Identify which cell holds the provided text, then report its [x, y] central coordinate. 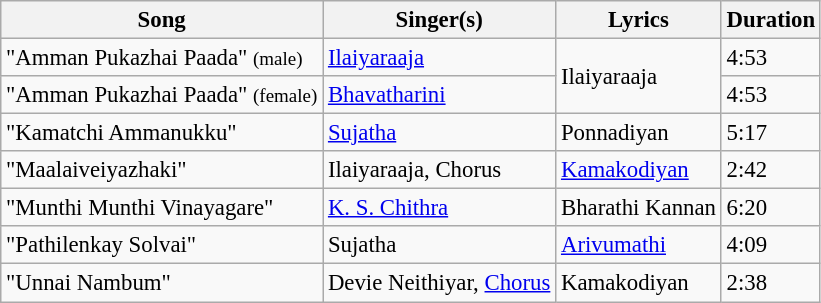
2:38 [770, 283]
4:09 [770, 245]
2:42 [770, 170]
"Unnai Nambum" [162, 283]
"Amman Pukazhai Paada" (female) [162, 95]
Ponnadiyan [639, 133]
K. S. Chithra [440, 208]
Lyrics [639, 20]
Singer(s) [440, 20]
Arivumathi [639, 245]
Bharathi Kannan [639, 208]
6:20 [770, 208]
Devie Neithiyar, Chorus [440, 283]
"Munthi Munthi Vinayagare" [162, 208]
5:17 [770, 133]
Bhavatharini [440, 95]
Duration [770, 20]
"Kamatchi Ammanukku" [162, 133]
Ilaiyaraaja, Chorus [440, 170]
"Maalaiveiyazhaki" [162, 170]
"Pathilenkay Solvai" [162, 245]
Song [162, 20]
"Amman Pukazhai Paada" (male) [162, 58]
